Capture the cell that displays the provided text and extract its (x, y) central coordinate. 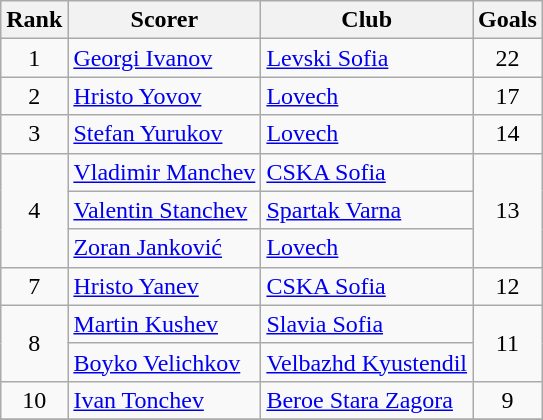
Scorer (164, 20)
Club (367, 20)
7 (34, 286)
Vladimir Manchev (164, 172)
Levski Sofia (367, 58)
9 (508, 400)
Velbazhd Kyustendil (367, 362)
Hristo Yanev (164, 286)
Rank (34, 20)
2 (34, 96)
Beroe Stara Zagora (367, 400)
3 (34, 134)
Slavia Sofia (367, 324)
13 (508, 210)
Valentin Stanchev (164, 210)
Stefan Yurukov (164, 134)
22 (508, 58)
11 (508, 343)
12 (508, 286)
Goals (508, 20)
17 (508, 96)
Martin Kushev (164, 324)
8 (34, 343)
1 (34, 58)
4 (34, 210)
Spartak Varna (367, 210)
Georgi Ivanov (164, 58)
Hristo Yovov (164, 96)
Boyko Velichkov (164, 362)
14 (508, 134)
Zoran Janković (164, 248)
Ivan Tonchev (164, 400)
10 (34, 400)
